Return [X, Y] of the center of cell containing provided text 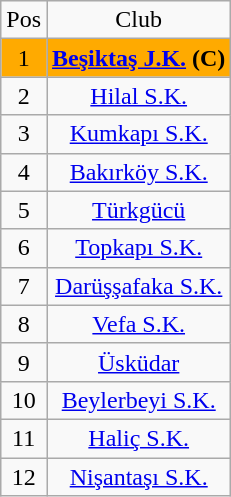
Türkgücü [138, 210]
11 [24, 438]
8 [24, 324]
Nişantaşı S.K. [138, 477]
Üsküdar [138, 362]
Beşiktaş J.K. (C) [138, 58]
Topkapı S.K. [138, 248]
2 [24, 96]
Haliç S.K. [138, 438]
4 [24, 172]
7 [24, 286]
Bakırköy S.K. [138, 172]
10 [24, 400]
5 [24, 210]
12 [24, 477]
Hilal S.K. [138, 96]
Darüşşafaka S.K. [138, 286]
Club [138, 20]
6 [24, 248]
1 [24, 58]
Beylerbeyi S.K. [138, 400]
Vefa S.K. [138, 324]
Pos [24, 20]
9 [24, 362]
3 [24, 134]
Kumkapı S.K. [138, 134]
